Determine the [x, y] coordinate at the center of the cell enclosing the given text.  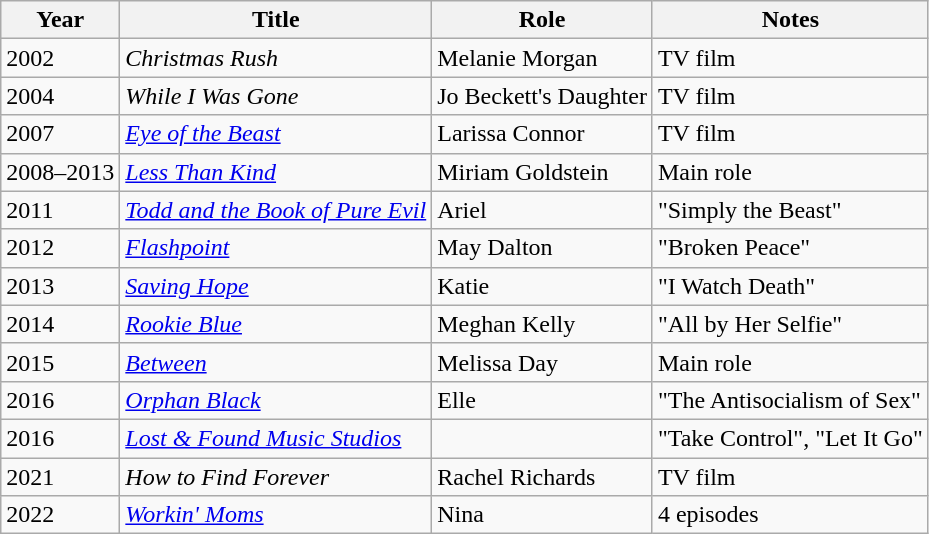
Notes [790, 20]
"All by Her Selfie" [790, 324]
Katie [542, 286]
"Simply the Beast" [790, 210]
Orphan Black [276, 400]
Rookie Blue [276, 324]
How to Find Forever [276, 477]
2014 [60, 324]
Miriam Goldstein [542, 172]
Christmas Rush [276, 58]
2021 [60, 477]
Rachel Richards [542, 477]
Elle [542, 400]
Nina [542, 515]
4 episodes [790, 515]
Flashpoint [276, 248]
Role [542, 20]
Eye of the Beast [276, 134]
2008–2013 [60, 172]
"Take Control", "Let It Go" [790, 438]
"Broken Peace" [790, 248]
2011 [60, 210]
Jo Beckett's Daughter [542, 96]
2012 [60, 248]
Larissa Connor [542, 134]
"I Watch Death" [790, 286]
2013 [60, 286]
Workin' Moms [276, 515]
2022 [60, 515]
Title [276, 20]
Todd and the Book of Pure Evil [276, 210]
May Dalton [542, 248]
Less Than Kind [276, 172]
2004 [60, 96]
Year [60, 20]
Saving Hope [276, 286]
Lost & Found Music Studios [276, 438]
Between [276, 362]
Meghan Kelly [542, 324]
2002 [60, 58]
2015 [60, 362]
Melissa Day [542, 362]
While I Was Gone [276, 96]
"The Antisocialism of Sex" [790, 400]
Melanie Morgan [542, 58]
Ariel [542, 210]
2007 [60, 134]
